Find where the given text appears and provide that cell's center as (x, y) coordinate. 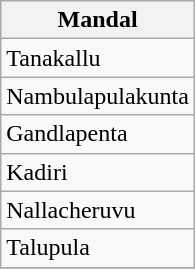
Nambulapulakunta (98, 96)
Talupula (98, 248)
Gandlapenta (98, 134)
Kadiri (98, 172)
Mandal (98, 20)
Nallacheruvu (98, 210)
Tanakallu (98, 58)
